Capture the cell that displays the provided text and extract its [x, y] central coordinate. 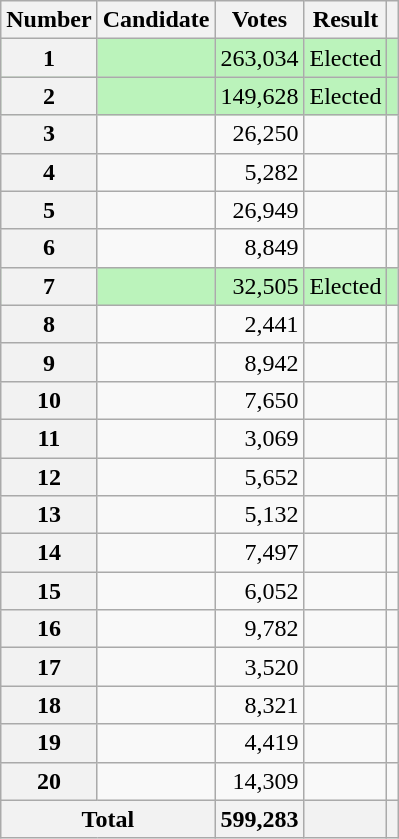
17 [49, 667]
2 [49, 96]
599,283 [260, 819]
14 [49, 553]
5,282 [260, 172]
5,652 [260, 477]
8,849 [260, 248]
Candidate [156, 20]
7,650 [260, 400]
3 [49, 134]
20 [49, 781]
7 [49, 286]
Total [108, 819]
6,052 [260, 591]
4 [49, 172]
12 [49, 477]
263,034 [260, 58]
5,132 [260, 515]
11 [49, 438]
26,949 [260, 210]
26,250 [260, 134]
Votes [260, 20]
4,419 [260, 743]
5 [49, 210]
6 [49, 248]
Number [49, 20]
18 [49, 705]
14,309 [260, 781]
9,782 [260, 629]
16 [49, 629]
8,942 [260, 362]
8 [49, 324]
1 [49, 58]
149,628 [260, 96]
3,520 [260, 667]
13 [49, 515]
3,069 [260, 438]
7,497 [260, 553]
8,321 [260, 705]
2,441 [260, 324]
9 [49, 362]
Result [346, 20]
19 [49, 743]
10 [49, 400]
32,505 [260, 286]
15 [49, 591]
